Extract the [X, Y] coordinate from the center of the cell holding the provided text.  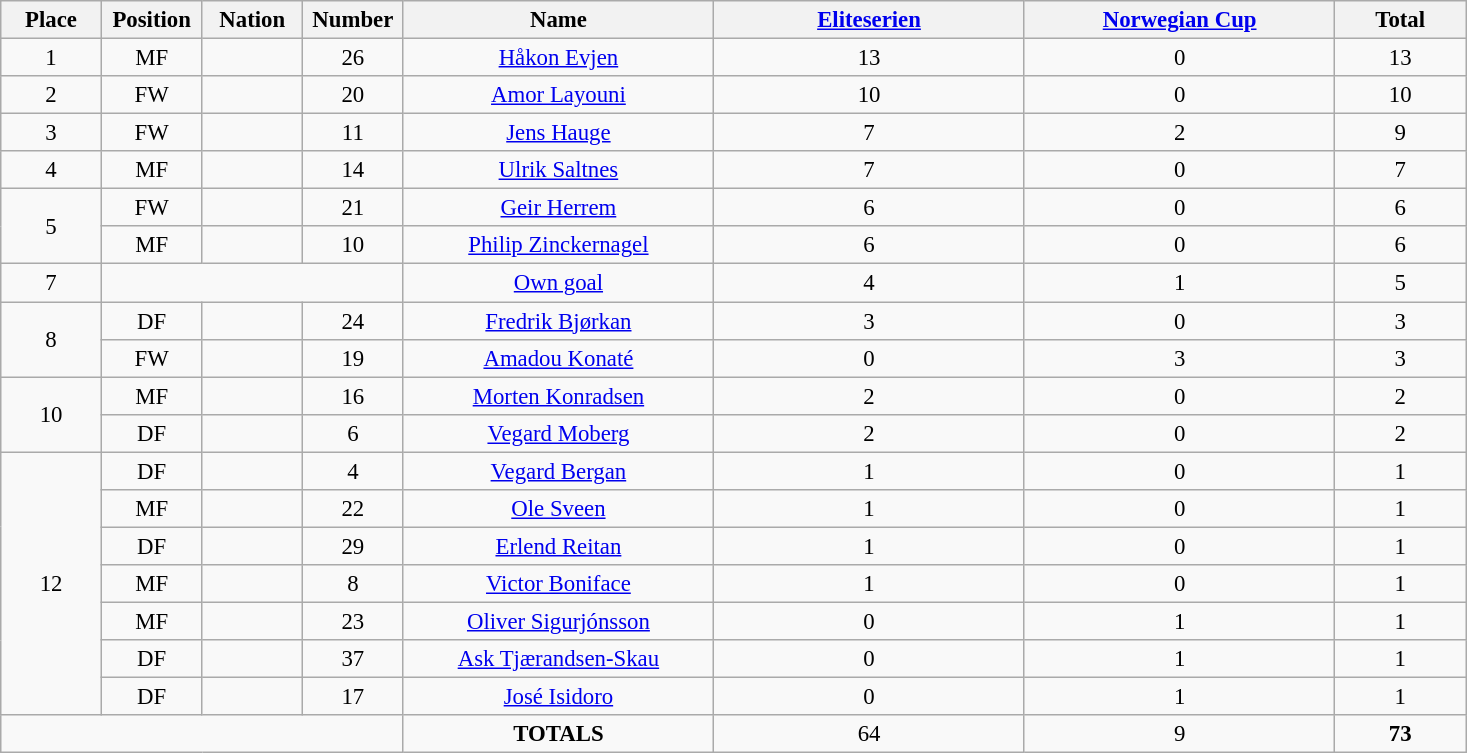
37 [354, 659]
17 [354, 697]
73 [1400, 734]
Total [1400, 20]
Morten Konradsen [558, 396]
14 [354, 170]
Håkon Evjen [558, 58]
Fredrik Bjørkan [558, 321]
Position [152, 20]
24 [354, 321]
Norwegian Cup [1180, 20]
Oliver Sigurjónsson [558, 621]
Name [558, 20]
11 [354, 133]
Eliteserien [870, 20]
Vegard Bergan [558, 471]
Amor Layouni [558, 95]
20 [354, 95]
Ulrik Saltnes [558, 170]
Nation [252, 20]
José Isidoro [558, 697]
12 [52, 584]
Geir Herrem [558, 208]
21 [354, 208]
26 [354, 58]
16 [354, 396]
Ole Sveen [558, 509]
29 [354, 546]
Number [354, 20]
Vegard Moberg [558, 433]
Victor Boniface [558, 584]
22 [354, 509]
Philip Zinckernagel [558, 245]
Jens Hauge [558, 133]
Erlend Reitan [558, 546]
Ask Tjærandsen-Skau [558, 659]
Own goal [558, 283]
19 [354, 358]
TOTALS [558, 734]
Place [52, 20]
64 [870, 734]
23 [354, 621]
Amadou Konaté [558, 358]
